From the cell containing the given text, extract its center point as (X, Y) coordinate. 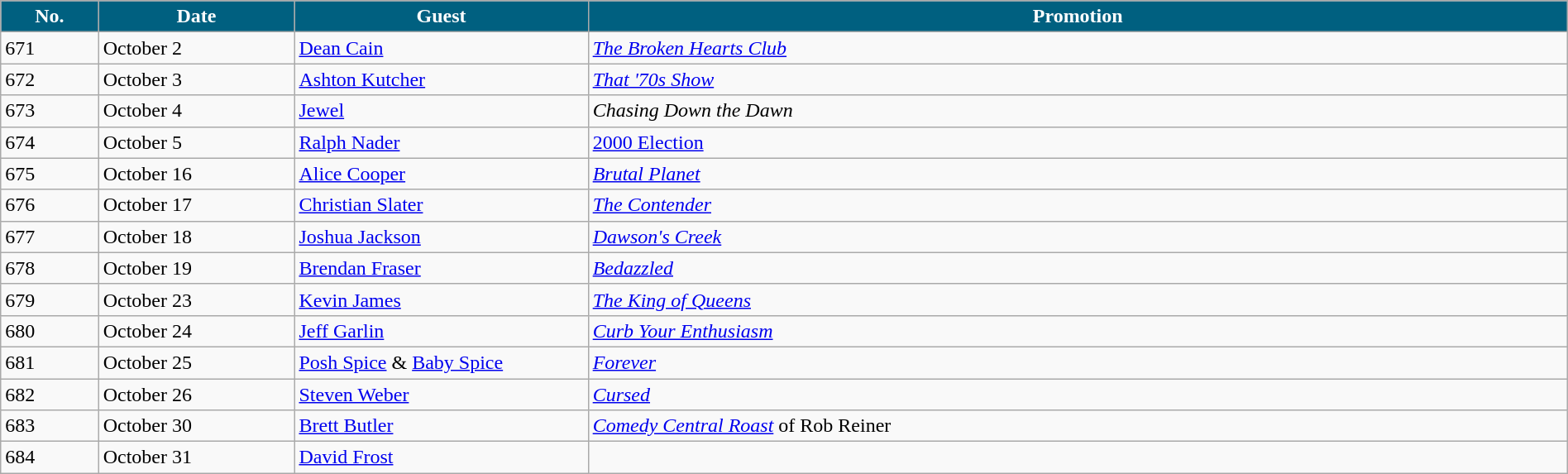
No. (50, 17)
676 (50, 205)
Chasing Down the Dawn (1078, 111)
Posh Spice & Baby Spice (442, 362)
Joshua Jackson (442, 237)
That '70s Show (1078, 79)
Brendan Fraser (442, 268)
680 (50, 331)
Promotion (1078, 17)
Dean Cain (442, 48)
Dawson's Creek (1078, 237)
Ralph Nader (442, 142)
October 17 (197, 205)
Curb Your Enthusiasm (1078, 331)
2000 Election (1078, 142)
Ashton Kutcher (442, 79)
Brutal Planet (1078, 174)
Kevin James (442, 299)
The Broken Hearts Club (1078, 48)
October 16 (197, 174)
Steven Weber (442, 395)
October 25 (197, 362)
Alice Cooper (442, 174)
675 (50, 174)
674 (50, 142)
677 (50, 237)
October 5 (197, 142)
Jewel (442, 111)
Guest (442, 17)
Jeff Garlin (442, 331)
671 (50, 48)
David Frost (442, 457)
679 (50, 299)
682 (50, 395)
681 (50, 362)
Christian Slater (442, 205)
October 19 (197, 268)
673 (50, 111)
October 4 (197, 111)
October 2 (197, 48)
Date (197, 17)
The Contender (1078, 205)
Comedy Central Roast of Rob Reiner (1078, 426)
October 23 (197, 299)
The King of Queens (1078, 299)
October 18 (197, 237)
October 3 (197, 79)
672 (50, 79)
678 (50, 268)
October 26 (197, 395)
Cursed (1078, 395)
684 (50, 457)
Brett Butler (442, 426)
October 31 (197, 457)
683 (50, 426)
October 24 (197, 331)
Forever (1078, 362)
Bedazzled (1078, 268)
October 30 (197, 426)
